Return the (X, Y) coordinate for the center point of the cell that contains the specified text.  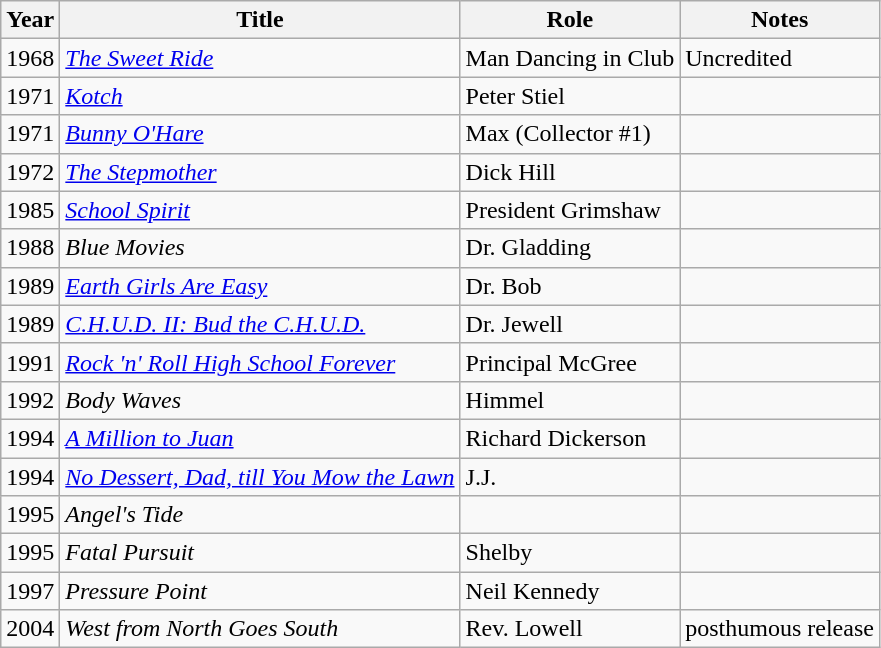
Peter Stiel (570, 96)
Fatal Pursuit (260, 553)
Blue Movies (260, 248)
West from North Goes South (260, 629)
posthumous release (780, 629)
Dr. Jewell (570, 324)
Rev. Lowell (570, 629)
Body Waves (260, 400)
Rock 'n' Roll High School Forever (260, 362)
Earth Girls Are Easy (260, 286)
Man Dancing in Club (570, 58)
Shelby (570, 553)
Role (570, 20)
2004 (30, 629)
President Grimshaw (570, 210)
1992 (30, 400)
Dick Hill (570, 172)
1988 (30, 248)
Richard Dickerson (570, 438)
School Spirit (260, 210)
J.J. (570, 477)
Uncredited (780, 58)
Dr. Gladding (570, 248)
A Million to Juan (260, 438)
1968 (30, 58)
Dr. Bob (570, 286)
Max (Collector #1) (570, 134)
No Dessert, Dad, till You Mow the Lawn (260, 477)
Notes (780, 20)
1997 (30, 591)
Neil Kennedy (570, 591)
Bunny O'Hare (260, 134)
Pressure Point (260, 591)
1991 (30, 362)
The Sweet Ride (260, 58)
C.H.U.D. II: Bud the C.H.U.D. (260, 324)
The Stepmother (260, 172)
1972 (30, 172)
Year (30, 20)
Himmel (570, 400)
Title (260, 20)
1985 (30, 210)
Principal McGree (570, 362)
Kotch (260, 96)
Angel's Tide (260, 515)
